Locate the cell with the specified text and output its (x, y) center coordinate. 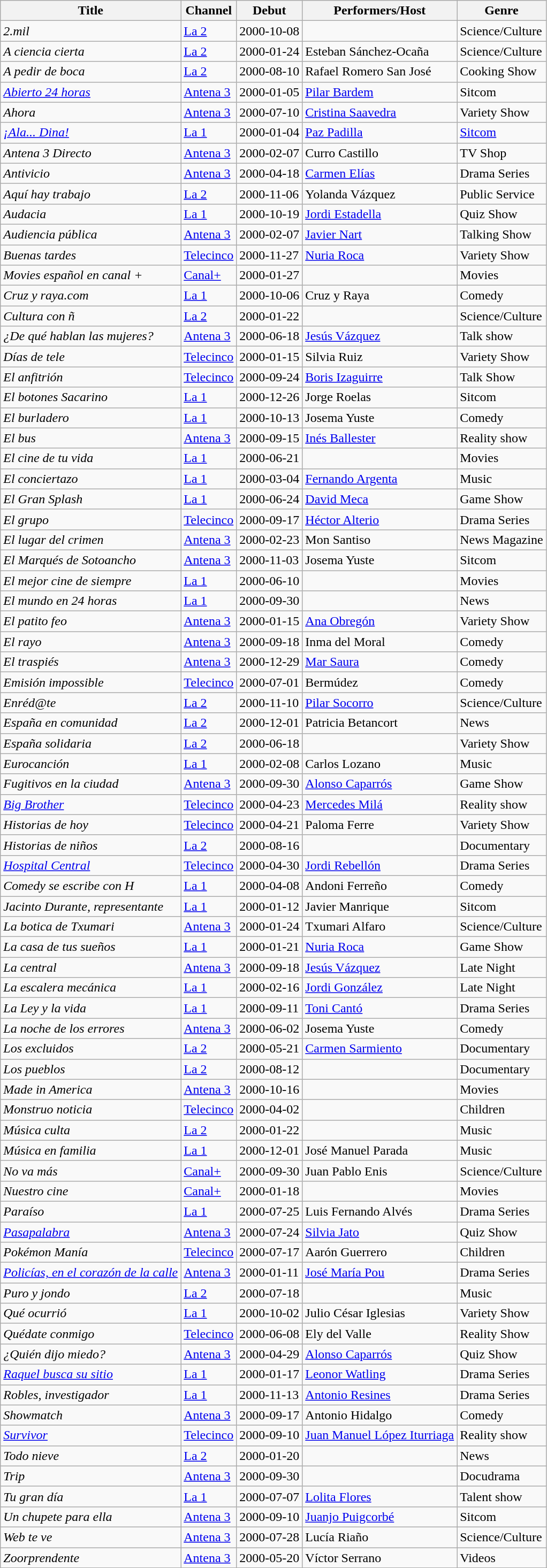
Comedy se escribe con H (91, 886)
Jordi Estadella (380, 214)
2000-06-21 (270, 458)
2000-07-07 (270, 1496)
El patito feo (91, 621)
La botica de Txumari (91, 927)
2000-04-23 (270, 804)
Pasapalabra (91, 1232)
2000-06-24 (270, 499)
Aarón Guerrero (380, 1252)
2000-01-17 (270, 1374)
2000-06-10 (270, 580)
2000-08-10 (270, 72)
2000-01-21 (270, 947)
Historias de niños (91, 845)
Todo nieve (91, 1456)
José María Pou (380, 1273)
Survivor (91, 1435)
David Meca (380, 499)
Paloma Ferre (380, 825)
News Magazine (502, 540)
2000-07-01 (270, 682)
2000-12-26 (270, 397)
La escalera mecánica (91, 988)
2000-05-20 (270, 1558)
José Manuel Parada (380, 1150)
Ely del Valle (380, 1334)
2000-08-12 (270, 1069)
Cooking Show (502, 72)
2000-01-12 (270, 906)
2000-04-02 (270, 1110)
Eurocanción (91, 764)
Quédate conmigo (91, 1334)
2000-10-06 (270, 296)
Leonor Watling (380, 1374)
El lugar del crimen (91, 540)
Talent show (502, 1496)
Cristina Saavedra (380, 112)
2000-10-13 (270, 418)
Debut (270, 11)
Jordi Rebellón (380, 865)
2000-10-02 (270, 1313)
Title (91, 11)
A ciencia cierta (91, 51)
Channel (209, 11)
Qué ocurrió (91, 1313)
TV Shop (502, 153)
Ana Obregón (380, 621)
Raquel busca su sitio (91, 1374)
2000-01-20 (270, 1456)
2000-05-21 (270, 1049)
Inma del Moral (380, 642)
El Gran Splash (91, 499)
Un chupete para ella (91, 1517)
Yolanda Vázquez (380, 194)
El anfitrión (91, 377)
Txumari Alfaro (380, 927)
Curro Castillo (380, 153)
Cruz y Raya (380, 296)
2000-07-17 (270, 1252)
Performers/Host (380, 11)
2000-09-11 (270, 1008)
Genre (502, 11)
Historias de hoy (91, 825)
Mar Saura (380, 662)
Aquí hay trabajo (91, 194)
Mon Santiso (380, 540)
Zoorprendente (91, 1558)
Antivicio (91, 173)
Cruz y raya.com (91, 296)
La central (91, 967)
2000-10-08 (270, 31)
Pilar Socorro (380, 703)
Puro y jondo (91, 1293)
El mejor cine de siempre (91, 580)
Ahora (91, 112)
Showmatch (91, 1415)
Made in America (91, 1089)
2000-11-27 (270, 255)
Cultura con ñ (91, 316)
Julio César Iglesias (380, 1313)
Silvia Jato (380, 1232)
Public Service (502, 194)
Antonio Hidalgo (380, 1415)
2000-10-16 (270, 1089)
2000-01-27 (270, 275)
Fernando Argenta (380, 479)
Big Brother (91, 804)
Jordi González (380, 988)
Web te ve (91, 1537)
2000-02-08 (270, 764)
¡Ala... Dina! (91, 133)
Música en familia (91, 1150)
2.mil (91, 31)
Videos (502, 1558)
2000-04-08 (270, 886)
El Marqués de Sotoancho (91, 560)
Víctor Serrano (380, 1558)
Mercedes Milá (380, 804)
Buenas tardes (91, 255)
2000-07-24 (270, 1232)
2000-12-29 (270, 662)
España en comunidad (91, 723)
¿De qué hablan las mujeres? (91, 336)
2000-04-30 (270, 865)
Policías, en el corazón de la calle (91, 1273)
Reality Show (502, 1334)
Antena 3 Directo (91, 153)
Jorge Roelas (380, 397)
El traspiés (91, 662)
2000-07-18 (270, 1293)
2000-06-02 (270, 1028)
2000-03-04 (270, 479)
El cine de tu vida (91, 458)
2000-11-10 (270, 703)
Nuestro cine (91, 1191)
Carmen Elías (380, 173)
Boris Izaguirre (380, 377)
El grupo (91, 519)
Juan Pablo Enis (380, 1171)
¿Quién dijo miedo? (91, 1354)
2000-01-18 (270, 1191)
Paz Padilla (380, 133)
España solidaria (91, 743)
2000-02-16 (270, 988)
Enréd@te (91, 703)
La noche de los errores (91, 1028)
2000-11-06 (270, 194)
Carlos Lozano (380, 764)
No va más (91, 1171)
Pokémon Manía (91, 1252)
Antonio Resines (380, 1395)
Andoni Ferreño (380, 886)
2000-09-15 (270, 438)
Talking Show (502, 234)
2000-04-18 (270, 173)
2000-09-24 (270, 377)
Luis Fernando Alvés (380, 1211)
Audacia (91, 214)
Juan Manuel López Iturriaga (380, 1435)
Toni Cantó (380, 1008)
2000-01-11 (270, 1273)
A pedir de boca (91, 72)
El botones Sacarino (91, 397)
Esteban Sánchez-Ocaña (380, 51)
Inés Ballester (380, 438)
Bermúdez (380, 682)
Héctor Alterio (380, 519)
Docudrama (502, 1476)
2000-07-25 (270, 1211)
2000-01-04 (270, 133)
2000-04-29 (270, 1354)
2000-11-03 (270, 560)
2000-01-05 (270, 92)
Talk Show (502, 377)
Monstruo noticia (91, 1110)
Lucía Riaño (380, 1537)
La Ley y la vida (91, 1008)
El mundo en 24 horas (91, 601)
Carmen Sarmiento (380, 1049)
El bus (91, 438)
Días de tele (91, 357)
Fugitivos en la ciudad (91, 784)
Los pueblos (91, 1069)
Los excluidos (91, 1049)
2000-06-08 (270, 1334)
Audiencia pública (91, 234)
Pilar Bardem (380, 92)
Jacinto Durante, representante (91, 906)
Hospital Central (91, 865)
2000-02-23 (270, 540)
El conciertazo (91, 479)
Trip (91, 1476)
El rayo (91, 642)
2000-08-16 (270, 845)
Javier Nart (380, 234)
Abierto 24 horas (91, 92)
Emisión impossible (91, 682)
Paraíso (91, 1211)
Javier Manrique (380, 906)
Robles, investigador (91, 1395)
2000-10-19 (270, 214)
El burladero (91, 418)
Patricia Betancort (380, 723)
2000-04-21 (270, 825)
Lolita Flores (380, 1496)
Música culta (91, 1130)
Tu gran día (91, 1496)
Talk show (502, 336)
2000-07-10 (270, 112)
La casa de tus sueños (91, 947)
Juanjo Puigcorbé (380, 1517)
Silvia Ruiz (380, 357)
2000-07-28 (270, 1537)
2000-11-13 (270, 1395)
Movies español en canal + (91, 275)
Rafael Romero San José (380, 72)
